Capture the cell that displays the provided text and extract its (X, Y) central coordinate. 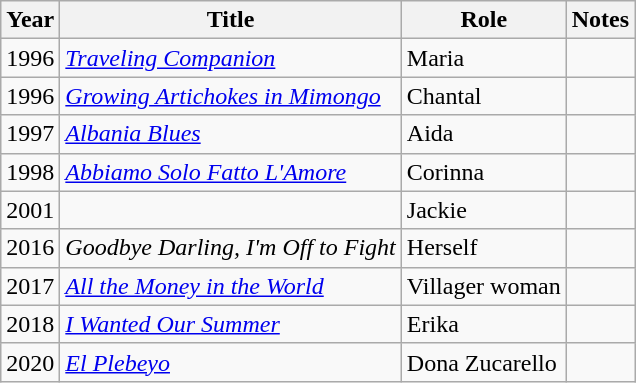
Villager woman (484, 286)
2020 (30, 362)
Chantal (484, 96)
Aida (484, 134)
Maria (484, 58)
1997 (30, 134)
Dona Zucarello (484, 362)
Abbiamo Solo Fatto L'Amore (231, 172)
Notes (600, 20)
Albania Blues (231, 134)
2016 (30, 248)
Traveling Companion (231, 58)
Title (231, 20)
1998 (30, 172)
Year (30, 20)
Corinna (484, 172)
I Wanted Our Summer (231, 324)
Role (484, 20)
2017 (30, 286)
Herself (484, 248)
Goodbye Darling, I'm Off to Fight (231, 248)
All the Money in the World (231, 286)
Erika (484, 324)
Growing Artichokes in Mimongo (231, 96)
Jackie (484, 210)
2018 (30, 324)
2001 (30, 210)
El Plebeyo (231, 362)
